Find where the given text appears and provide that cell's center as [X, Y] coordinate. 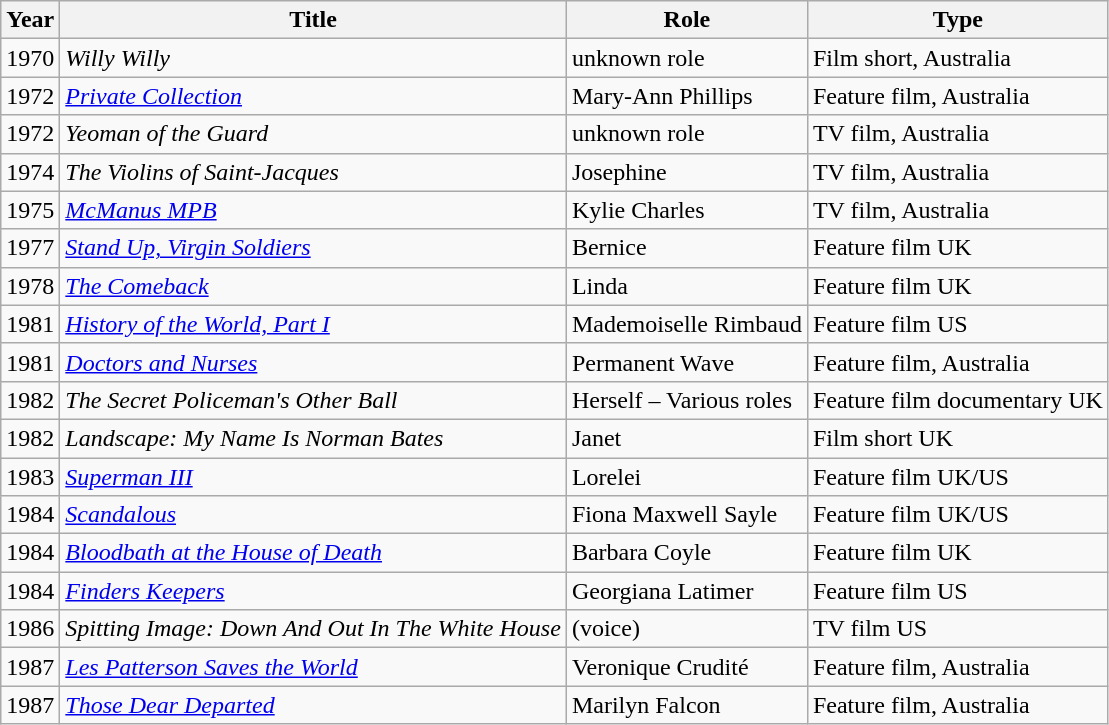
Marilyn Falcon [686, 705]
Those Dear Departed [314, 705]
Linda [686, 286]
1983 [30, 477]
Year [30, 20]
1977 [30, 248]
The Secret Policeman's Other Ball [314, 400]
TV film US [958, 629]
McManus MPB [314, 210]
1970 [30, 58]
Les Patterson Saves the World [314, 667]
1978 [30, 286]
Type [958, 20]
1986 [30, 629]
Bernice [686, 248]
Yeoman of the Guard [314, 134]
Willy Willy [314, 58]
1974 [30, 172]
Finders Keepers [314, 591]
Landscape: My Name Is Norman Bates [314, 438]
The Violins of Saint-Jacques [314, 172]
Film short, Australia [958, 58]
Fiona Maxwell Sayle [686, 515]
Kylie Charles [686, 210]
Doctors and Nurses [314, 362]
Film short UK [958, 438]
1975 [30, 210]
Title [314, 20]
Josephine [686, 172]
Veronique Crudité [686, 667]
Bloodbath at the House of Death [314, 553]
Mary-Ann Phillips [686, 96]
Superman III [314, 477]
Permanent Wave [686, 362]
Georgiana Latimer [686, 591]
Feature film documentary UK [958, 400]
History of the World, Part I [314, 324]
Janet [686, 438]
Mademoiselle Rimbaud [686, 324]
Stand Up, Virgin Soldiers [314, 248]
(voice) [686, 629]
Role [686, 20]
Barbara Coyle [686, 553]
Private Collection [314, 96]
Scandalous [314, 515]
Lorelei [686, 477]
The Comeback [314, 286]
Spitting Image: Down And Out In The White House [314, 629]
Herself – Various roles [686, 400]
